Scan for the cell matching the given text and deliver its (X, Y) coordinate at center. 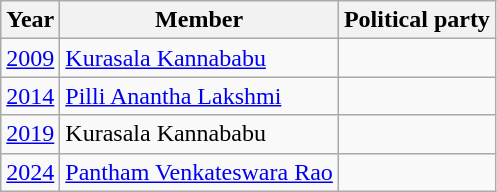
Political party (416, 20)
Pantham Venkateswara Rao (200, 172)
2009 (30, 58)
2024 (30, 172)
Year (30, 20)
Pilli Anantha Lakshmi (200, 96)
2019 (30, 134)
Member (200, 20)
2014 (30, 96)
